Extract the [x, y] coordinate from the center of the cell holding the provided text.  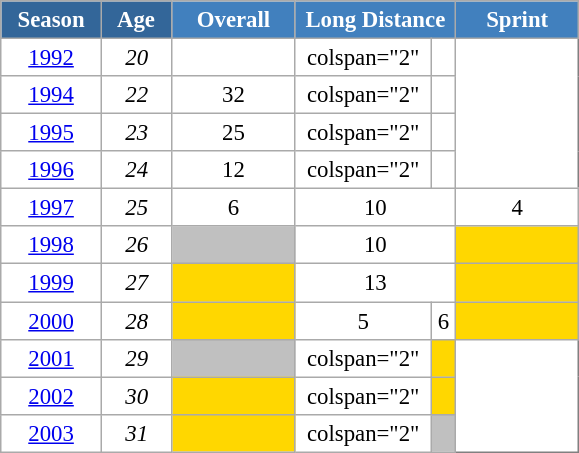
Overall [234, 20]
1999 [52, 283]
Age [136, 20]
20 [136, 58]
32 [234, 95]
1995 [52, 133]
27 [136, 283]
31 [136, 433]
28 [136, 321]
1997 [52, 208]
2002 [52, 396]
30 [136, 396]
2003 [52, 433]
2000 [52, 321]
26 [136, 245]
Season [52, 20]
Sprint [518, 20]
23 [136, 133]
1996 [52, 170]
Long Distance [376, 20]
2001 [52, 358]
1998 [52, 245]
29 [136, 358]
22 [136, 95]
1992 [52, 58]
13 [376, 283]
1994 [52, 95]
12 [234, 170]
4 [518, 208]
5 [363, 321]
24 [136, 170]
